Detect which cell encompasses the target text, then output its (x, y) center coordinate. 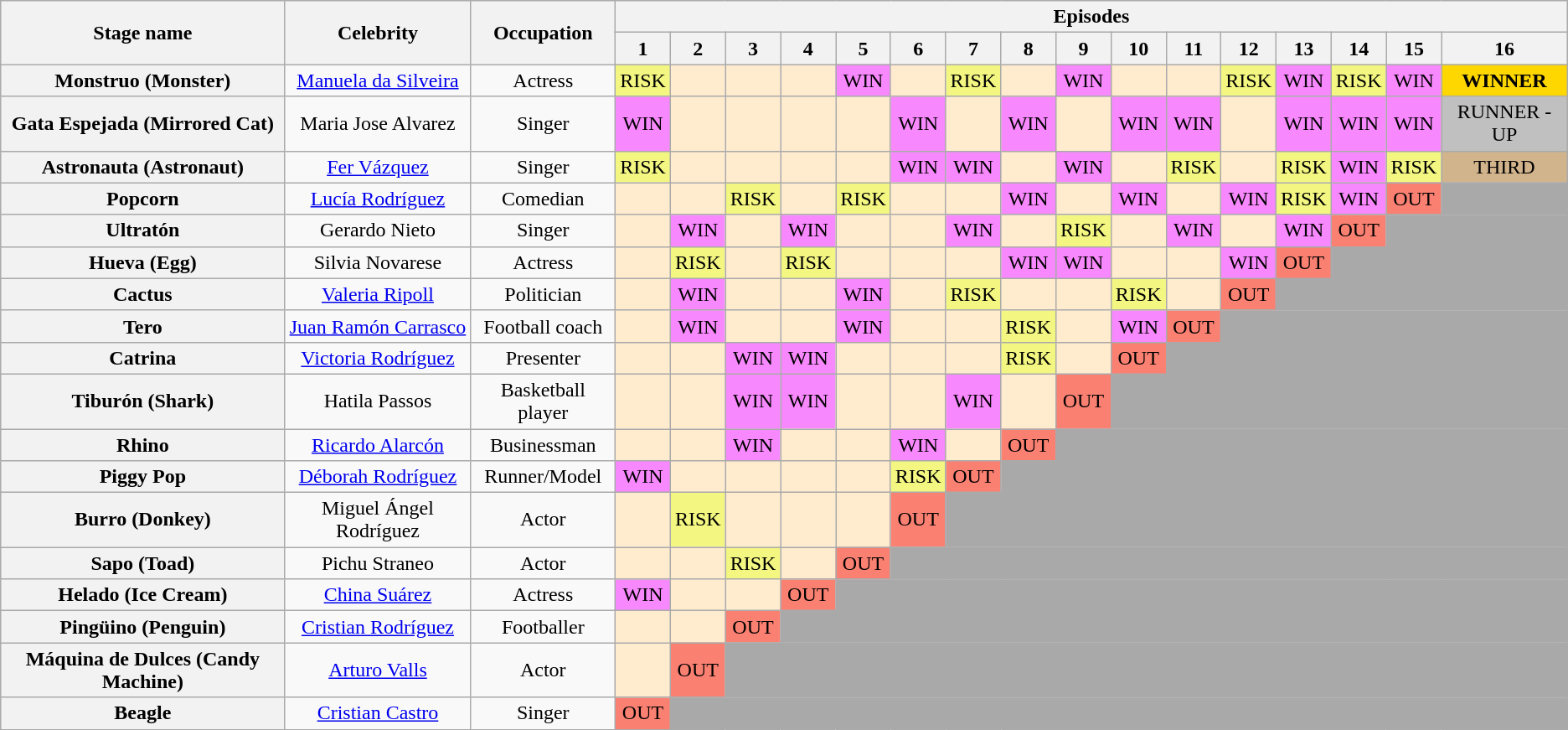
Déborah Rodríguez (378, 477)
Episodes (1092, 17)
Tiburón (Shark) (142, 401)
12 (1249, 49)
Miguel Ángel Rodríguez (378, 520)
Pingüino (Penguin) (142, 627)
11 (1194, 49)
10 (1138, 49)
Ultratón (142, 230)
Presenter (543, 358)
Politician (543, 294)
Comedian (543, 199)
RUNNER - UP (1504, 124)
Gata Espejada (Mirrored Cat) (142, 124)
Cactus (142, 294)
Victoria Rodríguez (378, 358)
Silvia Novarese (378, 262)
Cristian Castro (378, 713)
Arturo Valls (378, 670)
Helado (Ice Cream) (142, 595)
Occupation (543, 33)
Gerardo Nieto (378, 230)
7 (973, 49)
Pichu Straneo (378, 563)
Juan Ramón Carrasco (378, 326)
4 (808, 49)
13 (1304, 49)
Rhino (142, 445)
Tero (142, 326)
Valeria Ripoll (378, 294)
5 (864, 49)
3 (753, 49)
Astronauta (Astronaut) (142, 167)
Lucía Rodríguez (378, 199)
Ricardo Alarcón (378, 445)
Stage name (142, 33)
Football coach (543, 326)
Máquina de Dulces (Candy Machine) (142, 670)
THIRD (1504, 167)
Catrina (142, 358)
Hueva (Egg) (142, 262)
WINNER (1504, 80)
China Suárez (378, 595)
Fer Vázquez (378, 167)
Hatila Passos (378, 401)
Monstruo (Monster) (142, 80)
6 (918, 49)
16 (1504, 49)
8 (1029, 49)
Manuela da Silveira (378, 80)
15 (1414, 49)
1 (643, 49)
Sapo (Toad) (142, 563)
9 (1084, 49)
Basketball player (543, 401)
Maria Jose Alvarez (378, 124)
Beagle (142, 713)
Piggy Pop (142, 477)
Runner/Model (543, 477)
14 (1359, 49)
Burro (Donkey) (142, 520)
Businessman (543, 445)
Cristian Rodríguez (378, 627)
Popcorn (142, 199)
Celebrity (378, 33)
2 (698, 49)
Footballer (543, 627)
